Locate the cell with the specified text and output its [x, y] center coordinate. 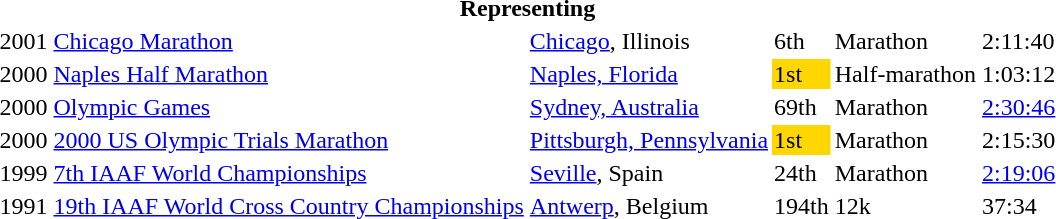
24th [802, 173]
Pittsburgh, Pennsylvania [648, 140]
Half-marathon [905, 74]
Naples, Florida [648, 74]
69th [802, 107]
2000 US Olympic Trials Marathon [288, 140]
Naples Half Marathon [288, 74]
Chicago Marathon [288, 41]
6th [802, 41]
Chicago, Illinois [648, 41]
Olympic Games [288, 107]
7th IAAF World Championships [288, 173]
Seville, Spain [648, 173]
Sydney, Australia [648, 107]
